Extract the (X, Y) coordinate from the center of the cell holding the provided text.  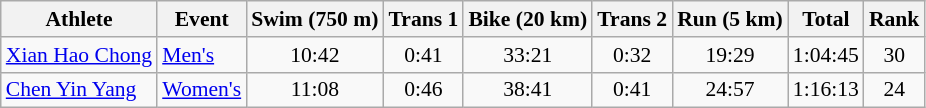
19:29 (730, 55)
33:21 (528, 55)
24 (894, 90)
Total (826, 19)
Xian Hao Chong (79, 55)
11:08 (314, 90)
Bike (20 km) (528, 19)
30 (894, 55)
Swim (750 m) (314, 19)
1:04:45 (826, 55)
10:42 (314, 55)
Run (5 km) (730, 19)
38:41 (528, 90)
Men's (202, 55)
0:32 (632, 55)
Rank (894, 19)
Chen Yin Yang (79, 90)
Trans 1 (423, 19)
0:46 (423, 90)
Trans 2 (632, 19)
Event (202, 19)
Women's (202, 90)
1:16:13 (826, 90)
Athlete (79, 19)
24:57 (730, 90)
